Scan for the cell matching the given text and deliver its [X, Y] coordinate at center. 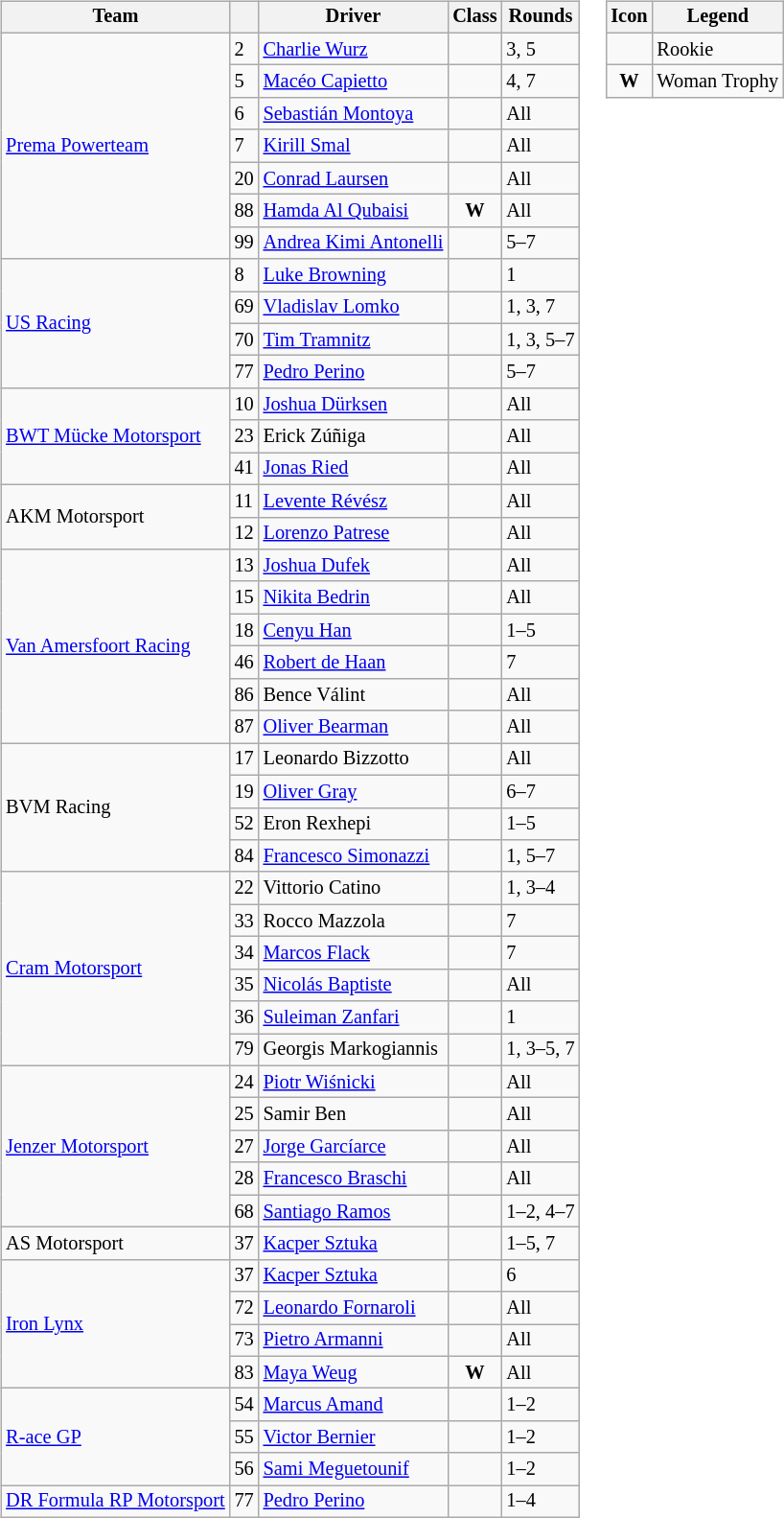
Andrea Kimi Antonelli [354, 243]
Team [115, 17]
3, 5 [541, 49]
69 [244, 308]
Jenzer Motorsport [115, 1146]
88 [244, 211]
87 [244, 727]
Robert de Haan [354, 663]
28 [244, 1179]
Bence Válint [354, 694]
73 [244, 1341]
15 [244, 597]
20 [244, 178]
Leonardo Bizzotto [354, 759]
Victor Bernier [354, 1437]
Samir Ben [354, 1114]
41 [244, 469]
46 [244, 663]
AKM Motorsport [115, 516]
23 [244, 436]
54 [244, 1405]
72 [244, 1308]
BVM Racing [115, 807]
24 [244, 1082]
R-ace GP [115, 1436]
79 [244, 1050]
Marcus Amand [354, 1405]
1, 3–5, 7 [541, 1050]
1, 5–7 [541, 856]
Tim Tramnitz [354, 339]
Cram Motorsport [115, 969]
1–2, 4–7 [541, 1211]
Joshua Dürksen [354, 405]
Legend [719, 17]
55 [244, 1437]
5 [244, 82]
Hamda Al Qubaisi [354, 211]
1, 3, 7 [541, 308]
Class [474, 17]
1–5, 7 [541, 1244]
Woman Trophy [719, 82]
Marcos Flack [354, 953]
2 [244, 49]
25 [244, 1114]
1–4 [541, 1502]
33 [244, 921]
11 [244, 501]
12 [244, 533]
US Racing [115, 324]
Joshua Dufek [354, 566]
Eron Rexhepi [354, 824]
Charlie Wurz [354, 49]
19 [244, 791]
1, 3, 5–7 [541, 339]
84 [244, 856]
36 [244, 1017]
Rocco Mazzola [354, 921]
27 [244, 1147]
99 [244, 243]
22 [244, 888]
Conrad Laursen [354, 178]
6–7 [541, 791]
Rookie [719, 49]
Sebastián Montoya [354, 114]
Driver [354, 17]
Levente Révész [354, 501]
13 [244, 566]
Vittorio Catino [354, 888]
Iron Lynx [115, 1323]
Oliver Bearman [354, 727]
Leonardo Fornaroli [354, 1308]
86 [244, 694]
68 [244, 1211]
Van Amersfoort Racing [115, 646]
AS Motorsport [115, 1244]
1, 3–4 [541, 888]
Piotr Wiśnicki [354, 1082]
Pietro Armanni [354, 1341]
Francesco Simonazzi [354, 856]
18 [244, 630]
52 [244, 824]
Cenyu Han [354, 630]
35 [244, 985]
Santiago Ramos [354, 1211]
56 [244, 1469]
Sami Meguetounif [354, 1469]
Suleiman Zanfari [354, 1017]
34 [244, 953]
Luke Browning [354, 275]
Oliver Gray [354, 791]
Lorenzo Patrese [354, 533]
4, 7 [541, 82]
Icon [629, 17]
Nikita Bedrin [354, 597]
Rounds [541, 17]
Macéo Capietto [354, 82]
Erick Zúñiga [354, 436]
17 [244, 759]
DR Formula RP Motorsport [115, 1502]
Vladislav Lomko [354, 308]
83 [244, 1372]
Prema Powerteam [115, 146]
70 [244, 339]
Kirill Smal [354, 146]
10 [244, 405]
Jorge Garcíarce [354, 1147]
Maya Weug [354, 1372]
BWT Mücke Motorsport [115, 437]
Francesco Braschi [354, 1179]
8 [244, 275]
Jonas Ried [354, 469]
Georgis Markogiannis [354, 1050]
Nicolás Baptiste [354, 985]
